Locate the cell with the specified text and output its (x, y) center coordinate. 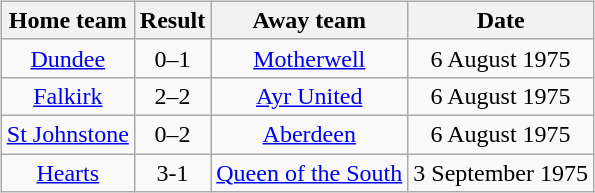
Ayr United (310, 96)
Hearts (68, 173)
Home team (68, 20)
Away team (310, 20)
3-1 (172, 173)
St Johnstone (68, 134)
Motherwell (310, 58)
Date (501, 20)
Falkirk (68, 96)
Dundee (68, 58)
Queen of the South (310, 173)
0–1 (172, 58)
Result (172, 20)
0–2 (172, 134)
3 September 1975 (501, 173)
Aberdeen (310, 134)
2–2 (172, 96)
